Pinpoint the cell where the given text exists, returning its (x, y) midpoint coordinate. 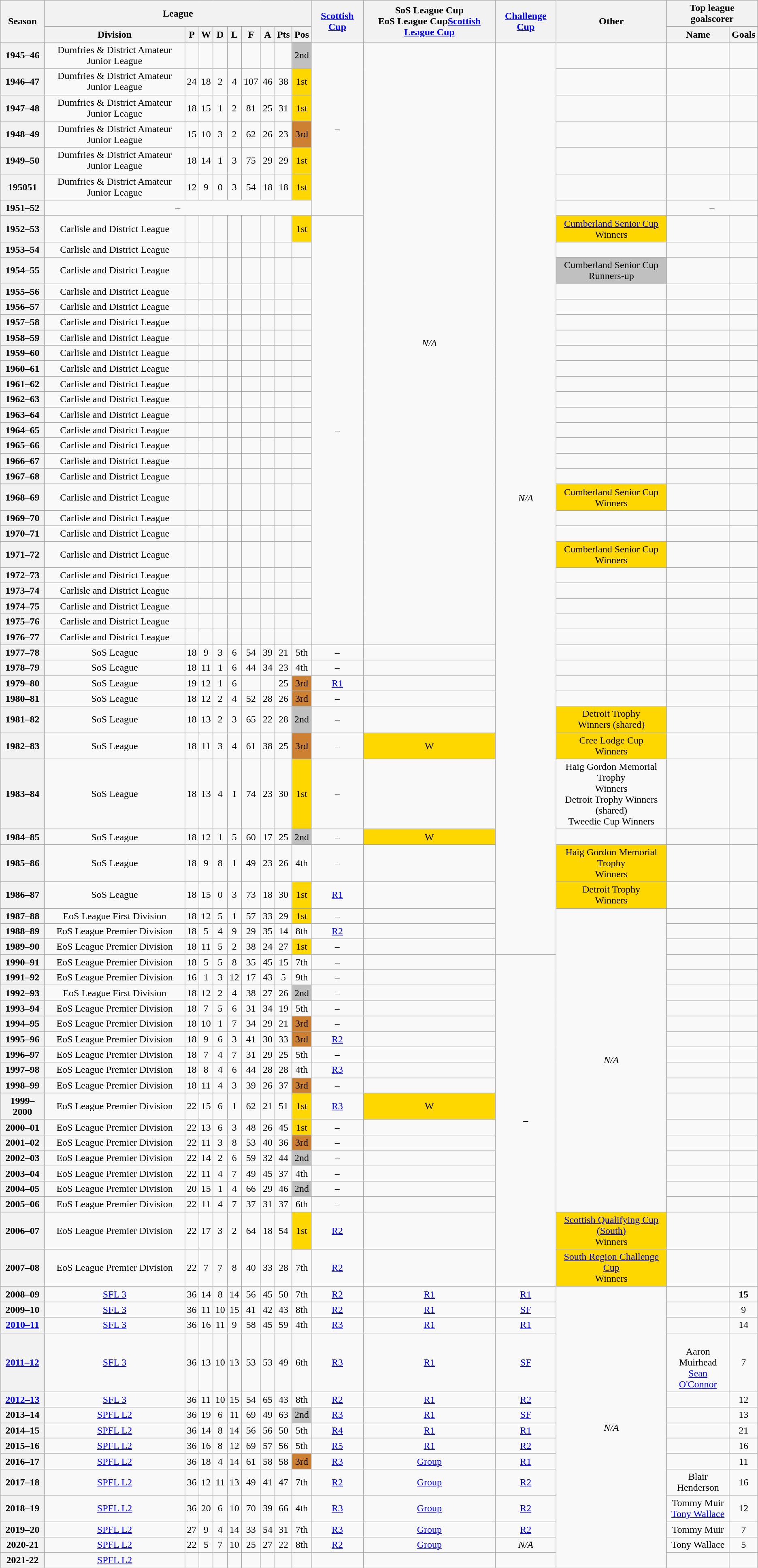
1975–76 (23, 622)
1968–69 (23, 497)
Top league goalscorer (712, 14)
1971–72 (23, 554)
2008–09 (23, 1294)
Division (115, 34)
1972–73 (23, 575)
9th (301, 978)
2016–17 (23, 1461)
1974–75 (23, 606)
1945–46 (23, 55)
1997–98 (23, 1070)
1967–68 (23, 476)
Cumberland Senior CupRunners-up (611, 271)
107 (251, 82)
R5 (338, 1446)
1994–95 (23, 1024)
64 (251, 1231)
2002–03 (23, 1158)
1953–54 (23, 249)
1984–85 (23, 837)
1977–78 (23, 652)
1958–59 (23, 338)
1962–63 (23, 399)
1963–64 (23, 415)
1980–81 (23, 699)
Tony Wallace (698, 1545)
2007–08 (23, 1268)
42 (267, 1310)
75 (251, 160)
1982–83 (23, 746)
60 (251, 837)
74 (251, 794)
1991–92 (23, 978)
SoS League CupEoS League CupScottish League Cup (430, 21)
Pts (283, 34)
1959–60 (23, 353)
1978–79 (23, 668)
R4 (338, 1430)
1946–47 (23, 82)
2004–05 (23, 1189)
A (267, 34)
2014–15 (23, 1430)
1966–67 (23, 461)
1987–88 (23, 916)
2009–10 (23, 1310)
2019–20 (23, 1530)
Other (611, 21)
1981–82 (23, 719)
1948–49 (23, 134)
70 (251, 1508)
2013–14 (23, 1415)
Cree Lodge CupWinners (611, 746)
81 (251, 108)
1957–58 (23, 322)
1979–80 (23, 683)
Goals (743, 34)
1965–66 (23, 445)
1976–77 (23, 637)
47 (283, 1482)
52 (251, 699)
2000–01 (23, 1127)
F (251, 34)
32 (267, 1158)
Detroit TrophyWinners (611, 895)
Challenge Cup (526, 21)
2003–04 (23, 1173)
Aaron MuirheadSean O'Connor (698, 1362)
Name (698, 34)
Detroit TrophyWinners (shared) (611, 719)
2021-22 (23, 1560)
1960–61 (23, 369)
1973–74 (23, 591)
2018–19 (23, 1508)
Scottish Cup (338, 21)
48 (251, 1127)
Tommy Muir (698, 1530)
63 (283, 1415)
Blair Henderson (698, 1482)
1983–84 (23, 794)
South Region Challenge CupWinners (611, 1268)
Pos (301, 34)
L (234, 34)
2010–11 (23, 1325)
P (192, 34)
195051 (23, 187)
2017–18 (23, 1482)
1952–53 (23, 228)
2011–12 (23, 1362)
1992–93 (23, 993)
1999–2000 (23, 1106)
2020-21 (23, 1545)
1954–55 (23, 271)
Haig Gordon Memorial TrophyWinners (611, 863)
Scottish Qualifying Cup (South)Winners (611, 1231)
1951–52 (23, 208)
1988–89 (23, 931)
1996–97 (23, 1055)
2012–13 (23, 1400)
2015–16 (23, 1446)
1990–91 (23, 962)
73 (251, 895)
1964–65 (23, 430)
2005–06 (23, 1204)
1986–87 (23, 895)
1970–71 (23, 533)
1989–90 (23, 947)
1969–70 (23, 518)
Season (23, 21)
2001–02 (23, 1142)
1995–96 (23, 1039)
51 (283, 1106)
Haig Gordon Memorial TrophyWinners Detroit Trophy Winners (shared) Tweedie Cup Winners (611, 794)
League (178, 14)
1993–94 (23, 1008)
1955–56 (23, 291)
1949–50 (23, 160)
1947–48 (23, 108)
D (220, 34)
1961–62 (23, 384)
Tommy MuirTony Wallace (698, 1508)
2006–07 (23, 1231)
1998–99 (23, 1085)
1956–57 (23, 307)
1985–86 (23, 863)
